Provide the (X, Y) coordinate of the cell's center where the given text is located.  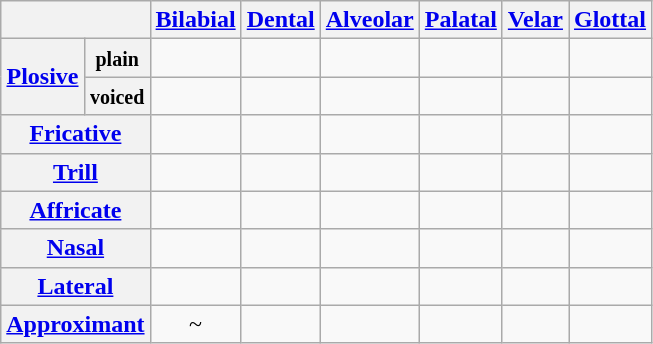
Approximant (76, 324)
plain (117, 58)
~ (196, 324)
Dental (280, 20)
Fricative (76, 134)
Affricate (76, 210)
Velar (535, 20)
Nasal (76, 248)
Glottal (610, 20)
Plosive (42, 77)
Trill (76, 172)
Palatal (460, 20)
voiced (117, 96)
Alveolar (370, 20)
Lateral (76, 286)
Bilabial (196, 20)
